Return the [X, Y] coordinate for the center point of the cell that contains the specified text.  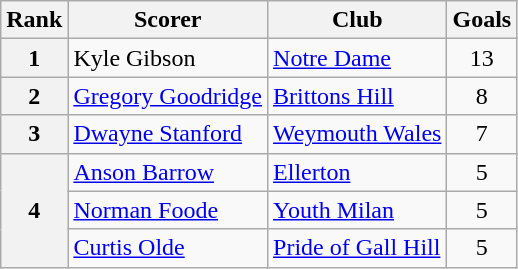
Scorer [168, 20]
3 [34, 134]
4 [34, 210]
Weymouth Wales [358, 134]
Pride of Gall Hill [358, 248]
Rank [34, 20]
Youth Milan [358, 210]
Goals [482, 20]
1 [34, 58]
Kyle Gibson [168, 58]
Anson Barrow [168, 172]
Notre Dame [358, 58]
2 [34, 96]
7 [482, 134]
Dwayne Stanford [168, 134]
Ellerton [358, 172]
Brittons Hill [358, 96]
13 [482, 58]
Gregory Goodridge [168, 96]
Norman Foode [168, 210]
Curtis Olde [168, 248]
Club [358, 20]
8 [482, 96]
